Scan for the cell matching the given text and deliver its [X, Y] coordinate at center. 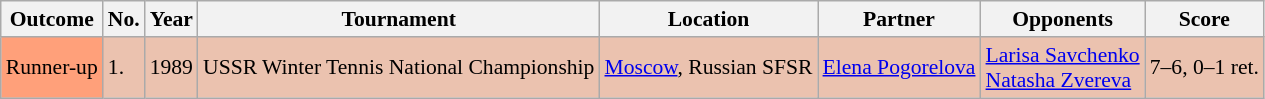
Year [172, 19]
Moscow, Russian SFSR [708, 68]
1. [124, 68]
Score [1204, 19]
Runner-up [52, 68]
USSR Winter Tennis National Championship [398, 68]
No. [124, 19]
7–6, 0–1 ret. [1204, 68]
Tournament [398, 19]
Outcome [52, 19]
Location [708, 19]
Elena Pogorelova [900, 68]
Opponents [1063, 19]
Larisa Savchenko Natasha Zvereva [1063, 68]
1989 [172, 68]
Partner [900, 19]
